Provide the [X, Y] coordinate of the cell's center where the given text is located.  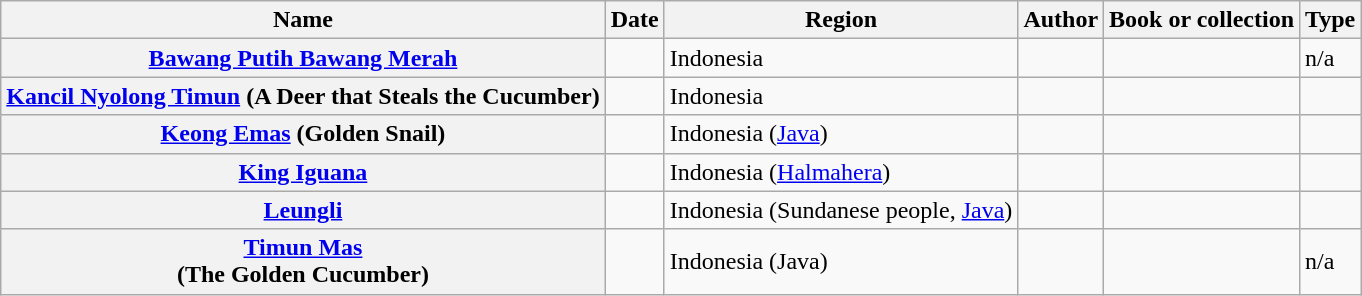
King Iguana [303, 172]
Keong Emas (Golden Snail) [303, 134]
Author [1061, 20]
Date [634, 20]
Kancil Nyolong Timun (A Deer that Steals the Cucumber) [303, 96]
Type [1330, 20]
Leungli [303, 210]
Bawang Putih Bawang Merah [303, 58]
Book or collection [1202, 20]
Region [841, 20]
Indonesia (Halmahera) [841, 172]
Timun Mas (The Golden Cucumber) [303, 262]
Indonesia (Sundanese people, Java) [841, 210]
Name [303, 20]
